Search for the cell housing the specified text and yield its (X, Y) center coordinate. 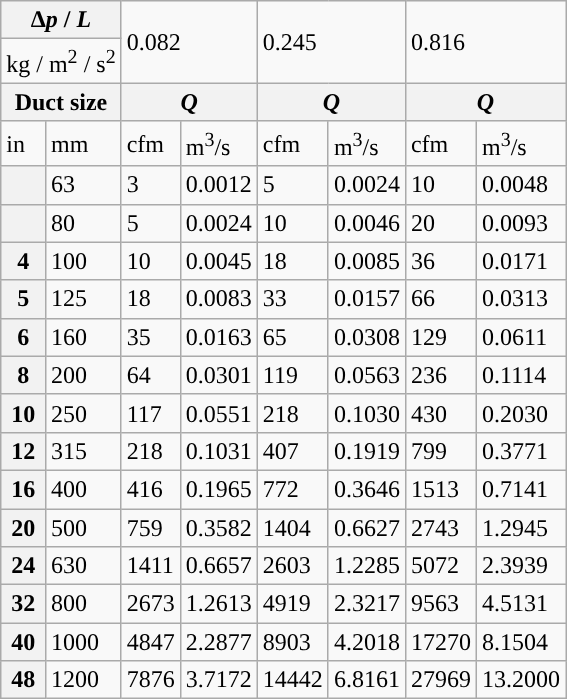
0.0046 (366, 223)
3 (150, 185)
64 (150, 375)
0.7141 (520, 489)
0.3582 (218, 528)
36 (440, 261)
0.6627 (366, 528)
0.0012 (218, 185)
80 (84, 223)
2603 (292, 566)
416 (150, 489)
0.0157 (366, 299)
2673 (150, 604)
1000 (84, 642)
0.816 (485, 42)
mm (84, 144)
0.1919 (366, 451)
4919 (292, 604)
0.245 (331, 42)
12 (24, 451)
0.0551 (218, 413)
759 (150, 528)
117 (150, 413)
200 (84, 375)
8.1504 (520, 642)
16 (24, 489)
0.0308 (366, 337)
32 (24, 604)
27969 (440, 680)
1.2285 (366, 566)
1411 (150, 566)
6.8161 (366, 680)
63 (84, 185)
125 (84, 299)
2.3217 (366, 604)
3.7172 (218, 680)
160 (84, 337)
1404 (292, 528)
129 (440, 337)
9563 (440, 604)
1.2945 (520, 528)
430 (440, 413)
772 (292, 489)
4.5131 (520, 604)
0.0563 (366, 375)
0.0045 (218, 261)
800 (84, 604)
24 (24, 566)
400 (84, 489)
2743 (440, 528)
0.082 (189, 42)
2.2877 (218, 642)
66 (440, 299)
in (24, 144)
4847 (150, 642)
0.0048 (520, 185)
315 (84, 451)
1200 (84, 680)
0.2030 (520, 413)
0.0083 (218, 299)
Δp / L (61, 20)
0.0085 (366, 261)
0.3646 (366, 489)
0.1114 (520, 375)
8903 (292, 642)
0.0163 (218, 337)
0.0093 (520, 223)
40 (24, 642)
0.0611 (520, 337)
0.0301 (218, 375)
0.3771 (520, 451)
5072 (440, 566)
799 (440, 451)
0.0313 (520, 299)
8 (24, 375)
48 (24, 680)
119 (292, 375)
407 (292, 451)
1.2613 (218, 604)
7876 (150, 680)
250 (84, 413)
0.1030 (366, 413)
0.1965 (218, 489)
1513 (440, 489)
13.2000 (520, 680)
4.2018 (366, 642)
Duct size (61, 102)
4 (24, 261)
236 (440, 375)
65 (292, 337)
33 (292, 299)
2.3939 (520, 566)
0.0171 (520, 261)
0.6657 (218, 566)
630 (84, 566)
35 (150, 337)
100 (84, 261)
500 (84, 528)
kg / m2 / s2 (61, 62)
0.1031 (218, 451)
14442 (292, 680)
17270 (440, 642)
6 (24, 337)
